For the text-containing cell, return its midpoint in (X, Y) coordinate format. 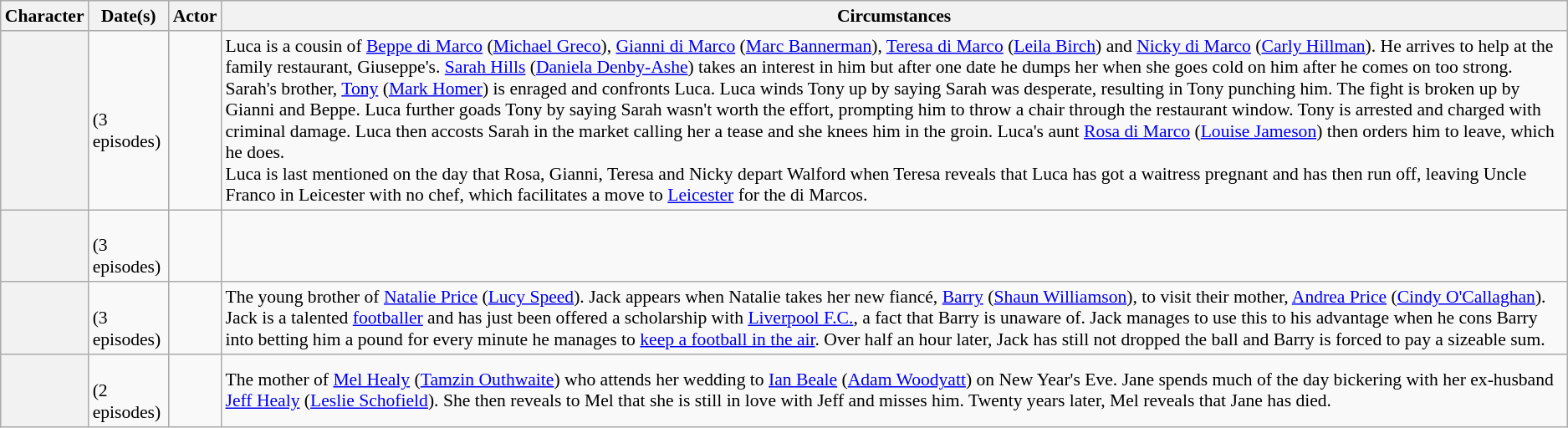
Character (45, 16)
(2 episodes) (129, 391)
Actor (196, 16)
Date(s) (129, 16)
Circumstances (893, 16)
